Find where the given text appears and provide that cell's center as [x, y] coordinate. 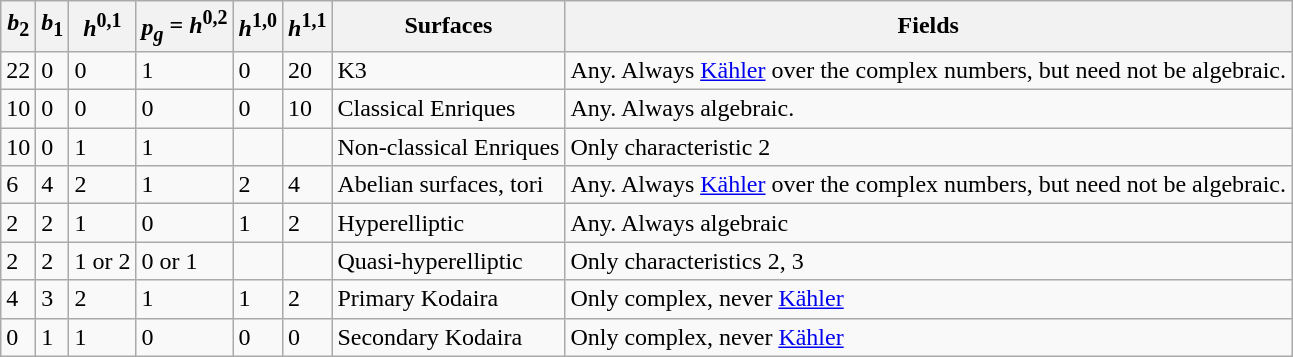
pg = h0,2 [184, 26]
Secondary Kodaira [448, 337]
h1,1 [306, 26]
Abelian surfaces, tori [448, 185]
b2 [18, 26]
Only characteristics 2, 3 [928, 261]
Any. Always algebraic [928, 223]
Surfaces [448, 26]
22 [18, 71]
Classical Enriques [448, 109]
6 [18, 185]
Non-classical Enriques [448, 147]
Only characteristic 2 [928, 147]
Fields [928, 26]
Quasi-hyperelliptic [448, 261]
Primary Kodaira [448, 299]
b1 [52, 26]
K3 [448, 71]
0 or 1 [184, 261]
3 [52, 299]
Hyperelliptic [448, 223]
20 [306, 71]
Any. Always algebraic. [928, 109]
h1,0 [258, 26]
h0,1 [102, 26]
1 or 2 [102, 261]
